Identify which cell holds the provided text, then report its [x, y] central coordinate. 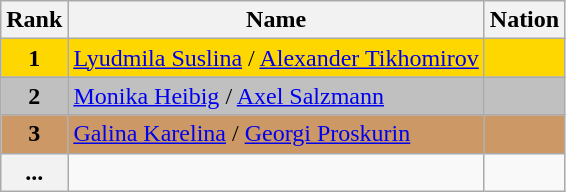
Monika Heibig / Axel Salzmann [276, 96]
Nation [524, 20]
Name [276, 20]
3 [34, 134]
Lyudmila Suslina / Alexander Tikhomirov [276, 58]
2 [34, 96]
Rank [34, 20]
... [34, 172]
1 [34, 58]
Galina Karelina / Georgi Proskurin [276, 134]
